Scan for the cell matching the given text and deliver its (X, Y) coordinate at center. 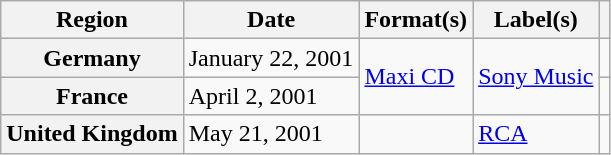
Region (92, 20)
Label(s) (536, 20)
Maxi CD (416, 77)
Germany (92, 58)
January 22, 2001 (271, 58)
Sony Music (536, 77)
Date (271, 20)
France (92, 96)
RCA (536, 134)
United Kingdom (92, 134)
April 2, 2001 (271, 96)
Format(s) (416, 20)
May 21, 2001 (271, 134)
